Detect which cell encompasses the target text, then output its (x, y) center coordinate. 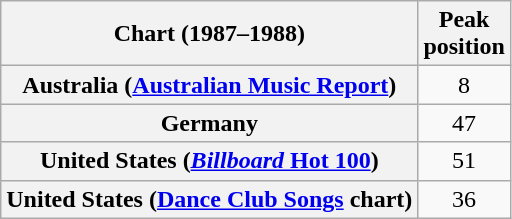
51 (464, 161)
Peakposition (464, 34)
Australia (Australian Music Report) (210, 85)
Chart (1987–1988) (210, 34)
8 (464, 85)
United States (Billboard Hot 100) (210, 161)
47 (464, 123)
United States (Dance Club Songs chart) (210, 199)
Germany (210, 123)
36 (464, 199)
